Determine the (X, Y) coordinate at the center of the cell enclosing the given text.  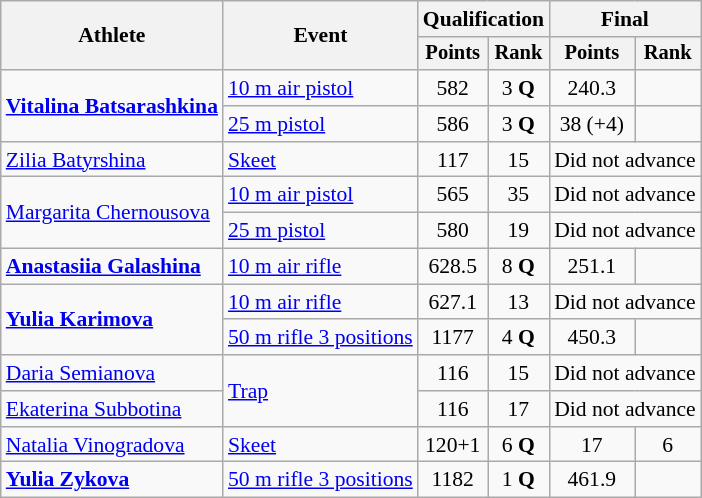
628.5 (453, 267)
1177 (453, 338)
Anastasiia Galashina (112, 267)
Athlete (112, 36)
450.3 (592, 338)
Yulia Zykova (112, 480)
461.9 (592, 480)
Natalia Vinogradova (112, 445)
35 (518, 195)
8 Q (518, 267)
6 (668, 445)
251.1 (592, 267)
627.1 (453, 302)
Trap (320, 390)
117 (453, 160)
Daria Semianova (112, 373)
Margarita Chernousova (112, 212)
38 (+4) (592, 124)
Vitalina Batsarashkina (112, 106)
Final (625, 19)
1182 (453, 480)
Event (320, 36)
Yulia Karimova (112, 320)
6 Q (518, 445)
4 Q (518, 338)
Qualification (484, 19)
1 Q (518, 480)
120+1 (453, 445)
240.3 (592, 88)
565 (453, 195)
Zilia Batyrshina (112, 160)
586 (453, 124)
19 (518, 231)
13 (518, 302)
Ekaterina Subbotina (112, 409)
580 (453, 231)
582 (453, 88)
